Locate the cell with the specified text and output its [x, y] center coordinate. 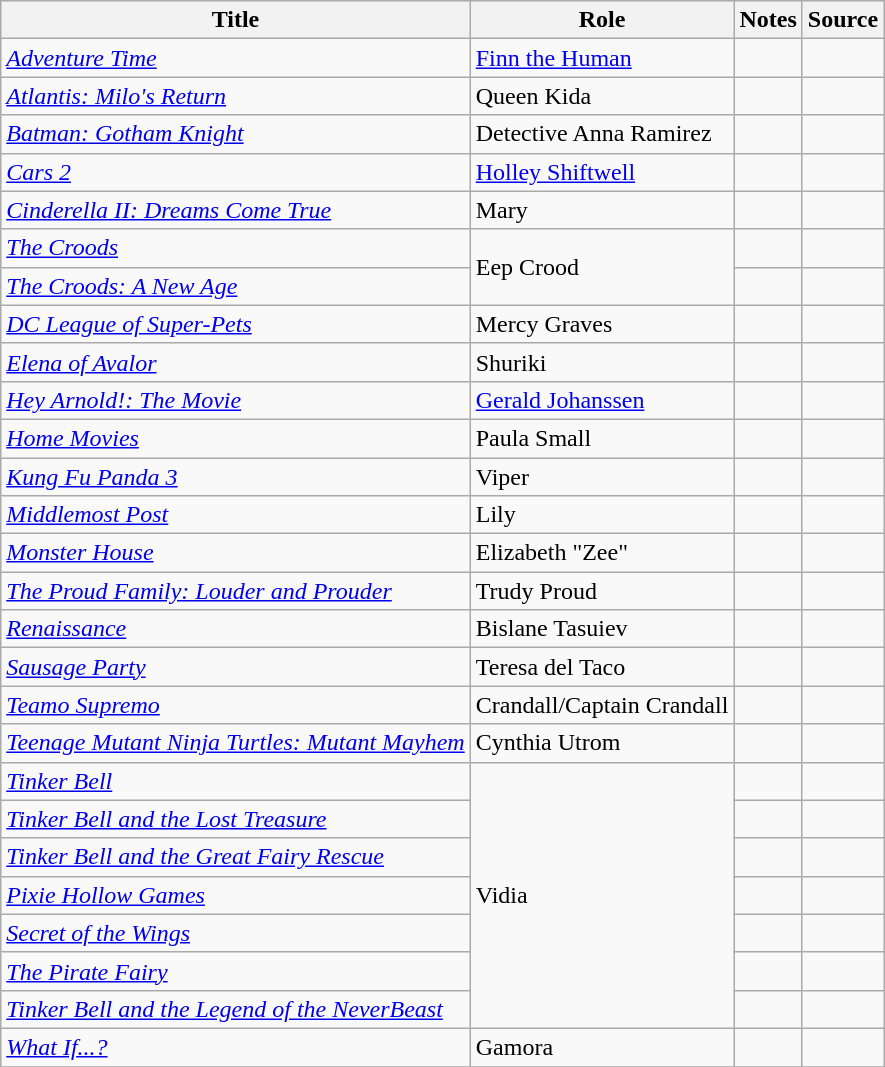
Gerald Johanssen [602, 400]
The Croods: A New Age [236, 286]
Home Movies [236, 438]
What If...? [236, 1047]
Source [842, 20]
Secret of the Wings [236, 933]
Viper [602, 477]
Vidia [602, 895]
Elizabeth "Zee" [602, 553]
Tinker Bell [236, 781]
Tinker Bell and the Legend of the NeverBeast [236, 1009]
Queen Kida [602, 96]
Lily [602, 515]
Middlemost Post [236, 515]
Cinderella II: Dreams Come True [236, 210]
Kung Fu Panda 3 [236, 477]
Bislane Tasuiev [602, 629]
Atlantis: Milo's Return [236, 96]
Trudy Proud [602, 591]
Cars 2 [236, 172]
Role [602, 20]
DC League of Super-Pets [236, 324]
Shuriki [602, 362]
Pixie Hollow Games [236, 895]
Mercy Graves [602, 324]
Teamo Supremo [236, 705]
Tinker Bell and the Lost Treasure [236, 819]
Notes [768, 20]
Tinker Bell and the Great Fairy Rescue [236, 857]
The Proud Family: Louder and Prouder [236, 591]
Monster House [236, 553]
Batman: Gotham Knight [236, 134]
Gamora [602, 1047]
Finn the Human [602, 58]
The Pirate Fairy [236, 971]
Elena of Avalor [236, 362]
Detective Anna Ramirez [602, 134]
Sausage Party [236, 667]
Paula Small [602, 438]
Holley Shiftwell [602, 172]
Adventure Time [236, 58]
The Croods [236, 248]
Title [236, 20]
Cynthia Utrom [602, 743]
Teresa del Taco [602, 667]
Eep Crood [602, 267]
Crandall/Captain Crandall [602, 705]
Teenage Mutant Ninja Turtles: Mutant Mayhem [236, 743]
Renaissance [236, 629]
Mary [602, 210]
Hey Arnold!: The Movie [236, 400]
